Detect which cell encompasses the target text, then output its (X, Y) center coordinate. 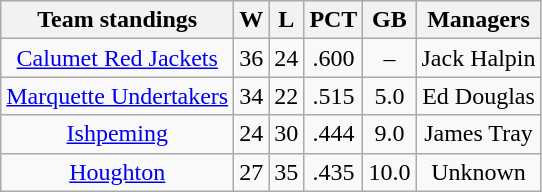
W (252, 20)
5.0 (390, 96)
GB (390, 20)
10.0 (390, 172)
30 (286, 134)
PCT (334, 20)
Marquette Undertakers (118, 96)
.435 (334, 172)
Unknown (478, 172)
35 (286, 172)
James Tray (478, 134)
Team standings (118, 20)
L (286, 20)
Ed Douglas (478, 96)
.444 (334, 134)
– (390, 58)
.515 (334, 96)
34 (252, 96)
.600 (334, 58)
Ishpeming (118, 134)
22 (286, 96)
Houghton (118, 172)
Managers (478, 20)
36 (252, 58)
9.0 (390, 134)
Jack Halpin (478, 58)
27 (252, 172)
Calumet Red Jackets (118, 58)
